Detect which cell encompasses the target text, then output its [X, Y] center coordinate. 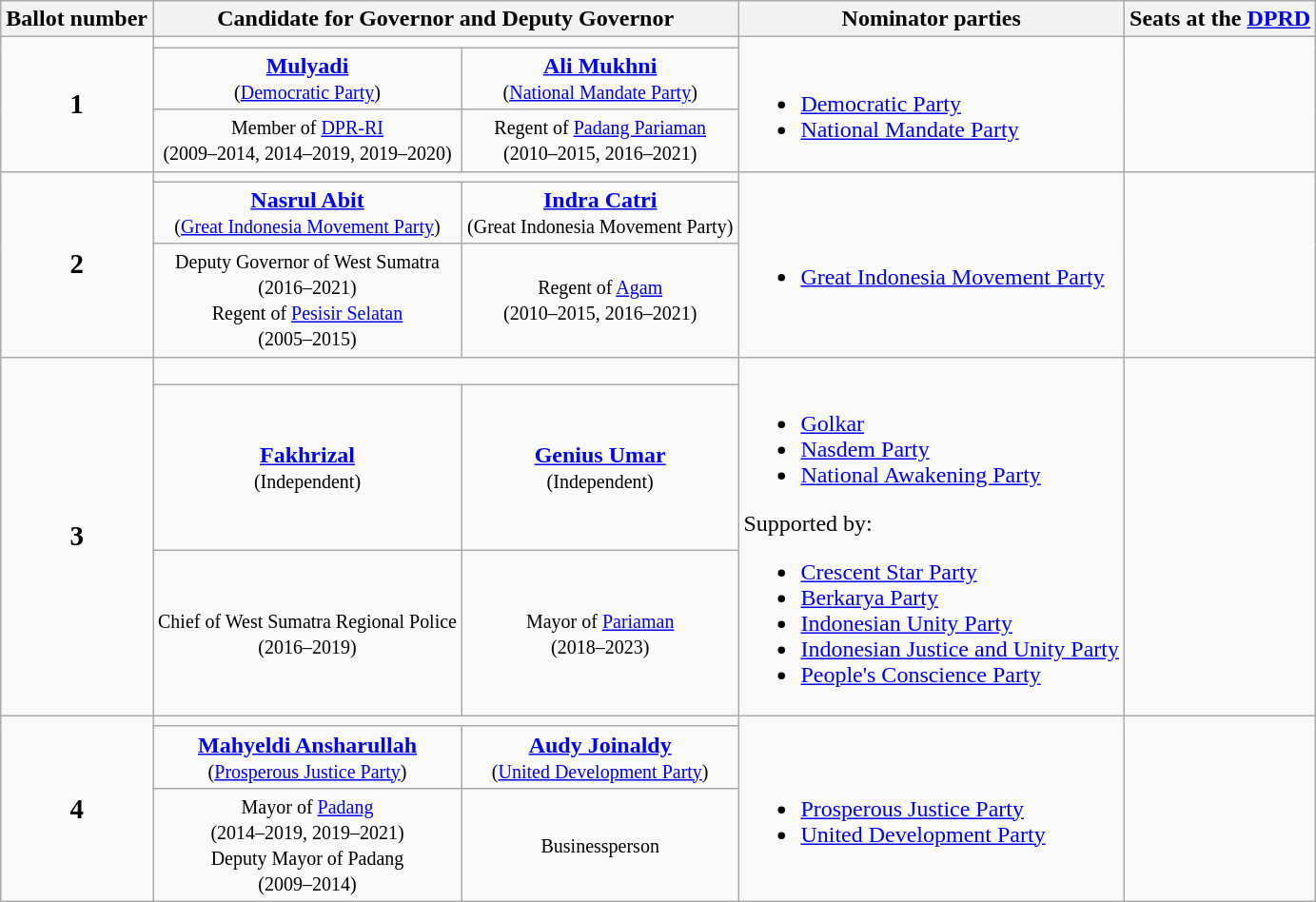
Audy Joinaldy(United Development Party) [600, 757]
Mahyeldi Ansharullah(Prosperous Justice Party) [306, 757]
Indra Catri(Great Indonesia Movement Party) [600, 213]
Genius Umar(Independent) [600, 468]
Nasrul Abit(Great Indonesia Movement Party) [306, 213]
2 [77, 265]
Chief of West Sumatra Regional Police(2016–2019) [306, 633]
Democratic PartyNational Mandate Party [932, 105]
Deputy Governor of West Sumatra(2016–2021)Regent of Pesisir Selatan(2005–2015) [306, 301]
Nominator parties [932, 19]
Regent of Agam(2010–2015, 2016–2021) [600, 301]
3 [77, 537]
Great Indonesia Movement Party [932, 265]
Mayor of Pariaman(2018–2023) [600, 633]
Ali Mukhni(National Mandate Party) [600, 78]
4 [77, 809]
Prosperous Justice PartyUnited Development Party [932, 809]
Member of DPR-RI(2009–2014, 2014–2019, 2019–2020) [306, 141]
Mayor of Padang(2014–2019, 2019–2021)Deputy Mayor of Padang(2009–2014) [306, 845]
Candidate for Governor and Deputy Governor [445, 19]
Ballot number [77, 19]
1 [77, 105]
Seats at the DPRD [1220, 19]
Fakhrizal(Independent) [306, 468]
Businessperson [600, 845]
Mulyadi(Democratic Party) [306, 78]
Regent of Padang Pariaman(2010–2015, 2016–2021) [600, 141]
